Determine the (x, y) coordinate at the center of the cell enclosing the given text.  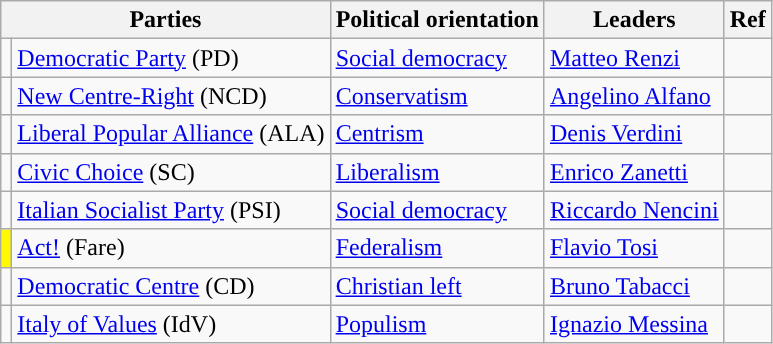
Liberal Popular Alliance (ALA) (171, 134)
Angelino Alfano (634, 96)
Ignazio Messina (634, 324)
Centrism (437, 134)
Democratic Party (PD) (171, 58)
Riccardo Nencini (634, 210)
Federalism (437, 248)
Christian left (437, 286)
Matteo Renzi (634, 58)
Italian Socialist Party (PSI) (171, 210)
New Centre-Right (NCD) (171, 96)
Civic Choice (SC) (171, 172)
Denis Verdini (634, 134)
Flavio Tosi (634, 248)
Liberalism (437, 172)
Populism (437, 324)
Political orientation (437, 20)
Ref (748, 20)
Act! (Fare) (171, 248)
Parties (166, 20)
Bruno Tabacci (634, 286)
Conservatism (437, 96)
Leaders (634, 20)
Democratic Centre (CD) (171, 286)
Italy of Values (IdV) (171, 324)
Enrico Zanetti (634, 172)
